Identify which cell holds the provided text, then report its [x, y] central coordinate. 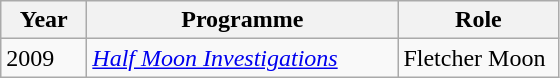
Half Moon Investigations [242, 58]
2009 [44, 58]
Year [44, 20]
Programme [242, 20]
Role [478, 20]
Fletcher Moon [478, 58]
